Return the (x, y) coordinate for the center point of the cell that contains the specified text.  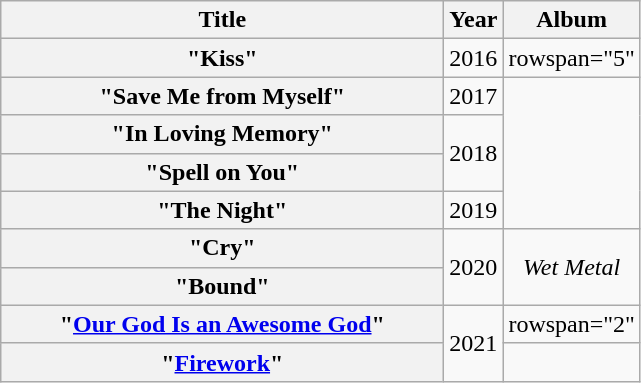
"Save Me from Myself" (222, 96)
rowspan="2" (572, 324)
"Spell on You" (222, 172)
2020 (474, 267)
Year (474, 20)
2021 (474, 343)
"Bound" (222, 286)
"Firework" (222, 362)
"Cry" (222, 248)
2017 (474, 96)
Album (572, 20)
"Kiss" (222, 58)
"In Loving Memory" (222, 134)
rowspan="5" (572, 58)
"Our God Is an Awesome God" (222, 324)
2016 (474, 58)
"The Night" (222, 210)
Title (222, 20)
2018 (474, 153)
2019 (474, 210)
Wet Metal (572, 267)
